Return (x, y) of the center of cell containing provided text 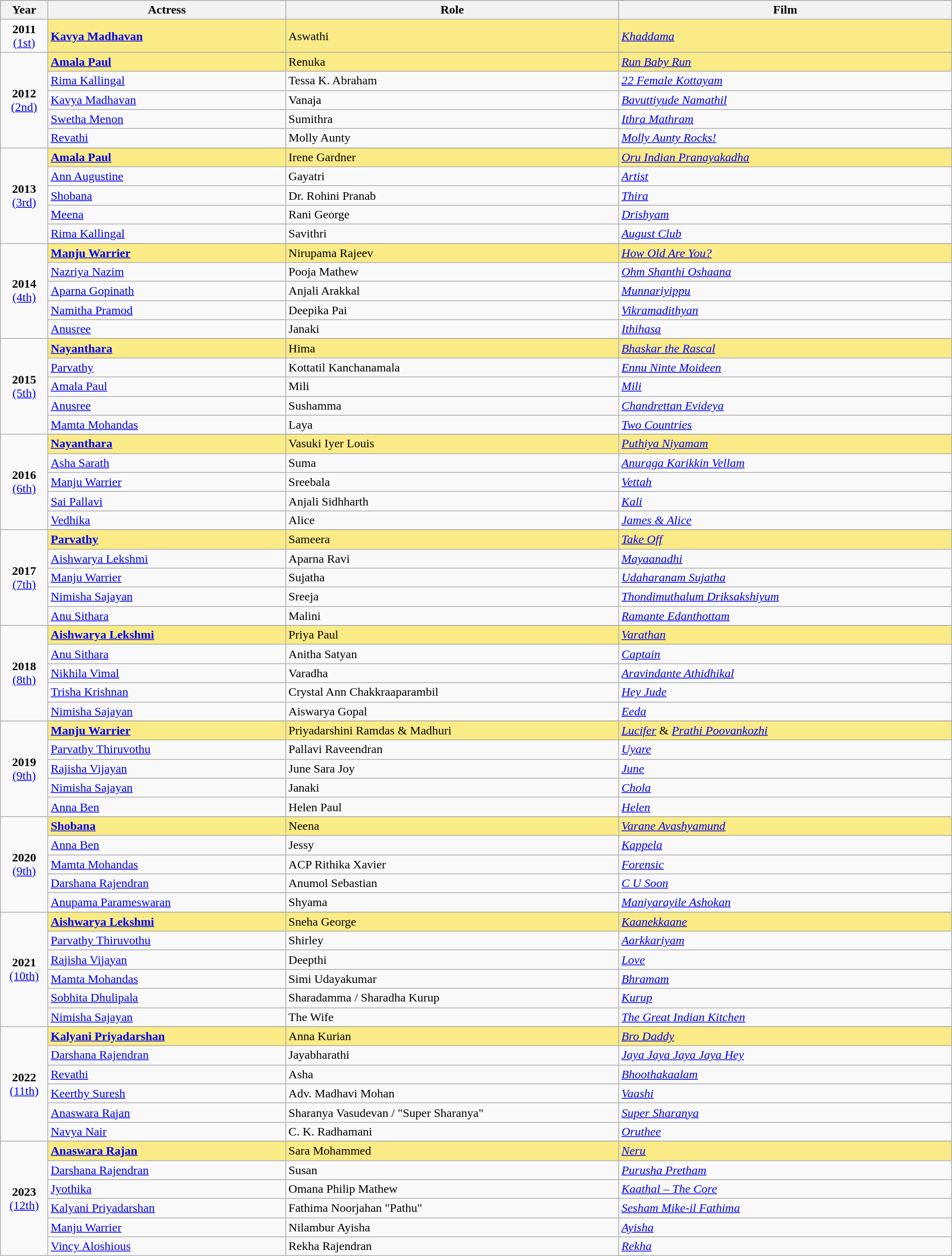
Irene Gardner (452, 157)
Aarkkariyam (785, 941)
Purusha Pretham (785, 1170)
Aravindante Athidhikal (785, 673)
Savithri (452, 233)
Shirley (452, 941)
Tessa K. Abraham (452, 81)
Nazriya Nazim (167, 272)
Udaharanam Sujatha (785, 578)
How Old Are You? (785, 253)
Bhramam (785, 979)
Ayisha (785, 1227)
Ithihasa (785, 329)
C. K. Radhamani (452, 1132)
2011(1st) (24, 36)
Anuraga Karikkin Vellam (785, 463)
Neru (785, 1151)
Bhoothakaalam (785, 1074)
Hey Jude (785, 692)
2022(11th) (24, 1084)
Helen (785, 807)
Sharanya Vasudevan / "Super Sharanya" (452, 1112)
Sumithra (452, 119)
Vasuki Iyer Louis (452, 444)
Simi Udayakumar (452, 979)
Sameera (452, 539)
Suma (452, 463)
Rani George (452, 214)
Vikramadithyan (785, 310)
Sharadamma / Sharadha Kurup (452, 998)
Omana Philip Mathew (452, 1189)
Sushamma (452, 406)
2018(8th) (24, 673)
Sneha George (452, 922)
Kottatil Kanchanamala (452, 367)
Vaashi (785, 1093)
Crystal Ann Chakkraaparambil (452, 692)
Bro Daddy (785, 1036)
Jessy (452, 845)
Take Off (785, 539)
Vanaja (452, 100)
June (785, 769)
Rekha (785, 1246)
June Sara Joy (452, 769)
Khaddama (785, 36)
Sreebala (452, 482)
2014(4th) (24, 291)
Asha (452, 1074)
Thira (785, 195)
Jyothika (167, 1189)
Forensic (785, 864)
2015(5th) (24, 387)
Sara Mohammed (452, 1151)
Shyama (452, 903)
Aparna Ravi (452, 559)
Varadha (452, 673)
2013(3rd) (24, 195)
2019(9th) (24, 769)
Deepthi (452, 960)
Anumol Sebastian (452, 884)
Kappela (785, 845)
Ann Augustine (167, 176)
Nilambur Ayisha (452, 1227)
Pooja Mathew (452, 272)
Deepika Pai (452, 310)
Anna Kurian (452, 1036)
Swetha Menon (167, 119)
Love (785, 960)
Year (24, 10)
Nirupama Rajeev (452, 253)
Alice (452, 520)
Anjali Arakkal (452, 291)
Kali (785, 501)
Neena (452, 826)
Kaathal – The Core (785, 1189)
Super Sharanya (785, 1112)
Lucifer & Prathi Poovankozhi (785, 730)
Ohm Shanthi Oshaana (785, 272)
2021(10th) (24, 969)
Jaya Jaya Jaya Jaya Hey (785, 1055)
Uyare (785, 749)
Chandrettan Evideya (785, 406)
Priyadarshini Ramdas & Madhuri (452, 730)
Ennu Ninte Moideen (785, 367)
Thondimuthalum Driksakshiyum (785, 597)
Jayabharathi (452, 1055)
Eeda (785, 711)
Oruthee (785, 1132)
Rekha Rajendran (452, 1246)
C U Soon (785, 884)
Pallavi Raveendran (452, 749)
Anupama Parameswaran (167, 903)
Aiswarya Gopal (452, 711)
Nikhila Vimal (167, 673)
Susan (452, 1170)
Kurup (785, 998)
Mayaanadhi (785, 559)
Varathan (785, 635)
Molly Aunty (452, 138)
Anjali Sidhharth (452, 501)
Gayatri (452, 176)
Actress (167, 10)
ACP Rithika Xavier (452, 864)
2016(6th) (24, 482)
Film (785, 10)
Oru Indian Pranayakadha (785, 157)
Dr. Rohini Pranab (452, 195)
Navya Nair (167, 1132)
The Wife (452, 1017)
Aparna Gopinath (167, 291)
Vettah (785, 482)
2012(2nd) (24, 100)
2017(7th) (24, 577)
Malini (452, 616)
Molly Aunty Rocks! (785, 138)
Aswathi (452, 36)
Vedhika (167, 520)
The Great Indian Kitchen (785, 1017)
Meena (167, 214)
Sreeja (452, 597)
Adv. Madhavi Mohan (452, 1093)
Varane Avashyamund (785, 826)
Sesham Mike-il Fathima (785, 1208)
Trisha Krishnan (167, 692)
Asha Sarath (167, 463)
August Club (785, 233)
Bavuttiyude Namathil (785, 100)
Vincy Aloshious (167, 1246)
Keerthy Suresh (167, 1093)
22 Female Kottayam (785, 81)
Sobhita Dhulipala (167, 998)
Run Baby Run (785, 62)
Kaanekkaane (785, 922)
Bhaskar the Rascal (785, 348)
Anitha Satyan (452, 654)
Sujatha (452, 578)
Maniyarayile Ashokan (785, 903)
Ithra Mathram (785, 119)
Priya Paul (452, 635)
Hima (452, 348)
Two Countries (785, 425)
Role (452, 10)
Chola (785, 788)
2020(9th) (24, 864)
Drishyam (785, 214)
Laya (452, 425)
Namitha Pramod (167, 310)
Artist (785, 176)
James & Alice (785, 520)
Renuka (452, 62)
2023(12th) (24, 1198)
Captain (785, 654)
Puthiya Niyamam (785, 444)
Fathima Noorjahan "Pathu" (452, 1208)
Munnariyippu (785, 291)
Ramante Edanthottam (785, 616)
Sai Pallavi (167, 501)
Helen Paul (452, 807)
